Scan for the cell matching the given text and deliver its [X, Y] coordinate at center. 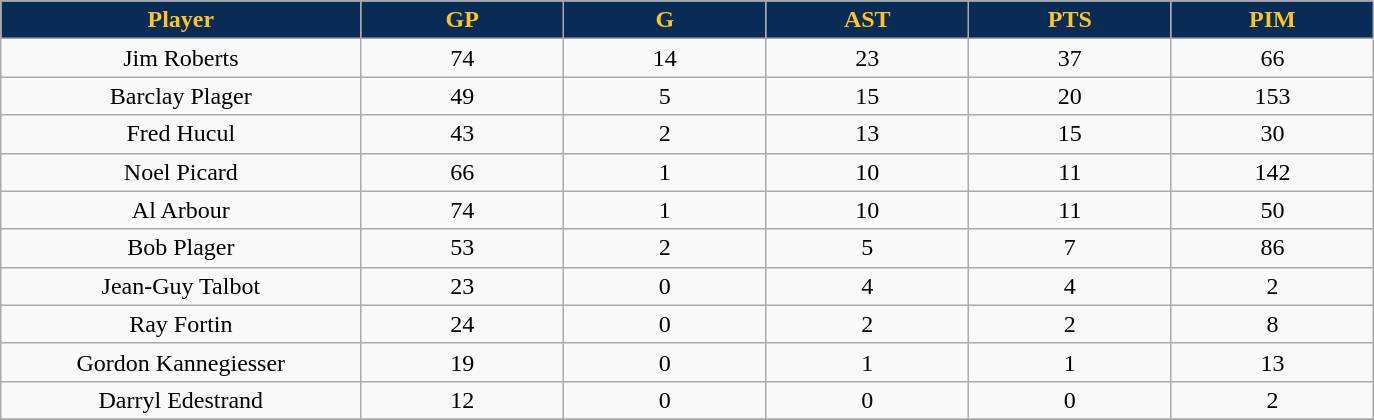
Bob Plager [181, 248]
G [664, 20]
7 [1070, 248]
Darryl Edestrand [181, 400]
8 [1272, 324]
Noel Picard [181, 172]
Fred Hucul [181, 134]
49 [462, 96]
24 [462, 324]
142 [1272, 172]
53 [462, 248]
AST [868, 20]
Al Arbour [181, 210]
PTS [1070, 20]
Jim Roberts [181, 58]
153 [1272, 96]
19 [462, 362]
Player [181, 20]
PIM [1272, 20]
20 [1070, 96]
Gordon Kannegiesser [181, 362]
50 [1272, 210]
30 [1272, 134]
12 [462, 400]
86 [1272, 248]
14 [664, 58]
37 [1070, 58]
Jean-Guy Talbot [181, 286]
Ray Fortin [181, 324]
GP [462, 20]
43 [462, 134]
Barclay Plager [181, 96]
